Pinpoint the cell where the given text exists, returning its (X, Y) midpoint coordinate. 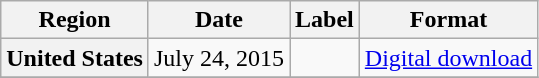
Date (218, 20)
July 24, 2015 (218, 58)
Format (448, 20)
United States (75, 58)
Region (75, 20)
Digital download (448, 58)
Label (325, 20)
